Provide the (x, y) coordinate of the cell's center where the given text is located.  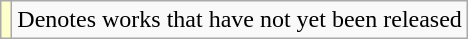
Denotes works that have not yet been released (240, 20)
